Output the [X, Y] coordinate of the center of the cell containing the given text.  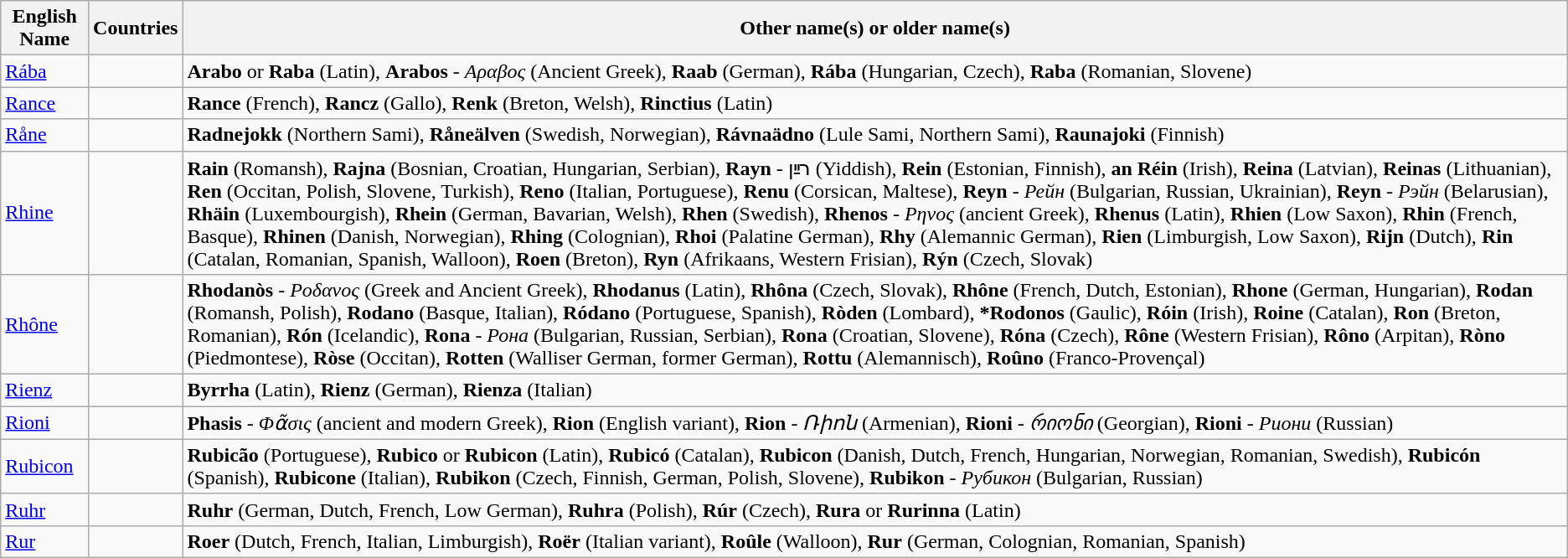
Rhône [45, 325]
Arabo or Raba (Latin), Arabos - Αραβος (Ancient Greek), Raab (German), Rába (Hungarian, Czech), Raba (Romanian, Slovene) [874, 71]
Roer (Dutch, French, Italian, Limburgish), Roër (Italian variant), Roûle (Walloon), Rur (German, Colognian, Romanian, Spanish) [874, 541]
Rance [45, 103]
Rába [45, 71]
Rur [45, 541]
Rance (French), Rancz (Gallo), Renk (Breton, Welsh), Rinctius (Latin) [874, 103]
Byrrha (Latin), Rienz (German), Rienza (Italian) [874, 390]
Countries [136, 28]
English Name [45, 28]
Rhine [45, 213]
Radnejokk (Northern Sami), Råneälven (Swedish, Norwegian), Rávnaädno (Lule Sami, Northern Sami), Raunajoki (Finnish) [874, 135]
Ruhr [45, 509]
Rioni [45, 423]
Rienz [45, 390]
Råne [45, 135]
Other name(s) or older name(s) [874, 28]
Rubicon [45, 466]
Phasis - Φᾶσις (ancient and modern Greek), Rion (English variant), Rion - Ռիոն (Armenian), Rioni - რიონი (Georgian), Rioni - Риони (Russian) [874, 423]
Ruhr (German, Dutch, French, Low German), Ruhra (Polish), Rúr (Czech), Rura or Rurinna (Latin) [874, 509]
